Identify which cell holds the provided text, then report its [x, y] central coordinate. 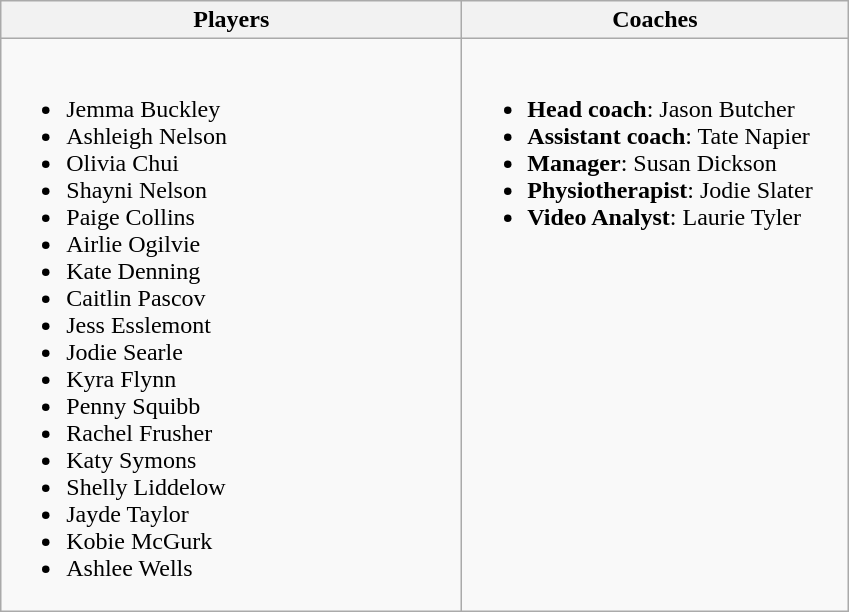
Players [232, 20]
Coaches [655, 20]
Head coach: Jason ButcherAssistant coach: Tate NapierManager: Susan DicksonPhysiotherapist: Jodie SlaterVideo Analyst: Laurie Tyler [655, 325]
